Locate the cell with the specified text and output its [x, y] center coordinate. 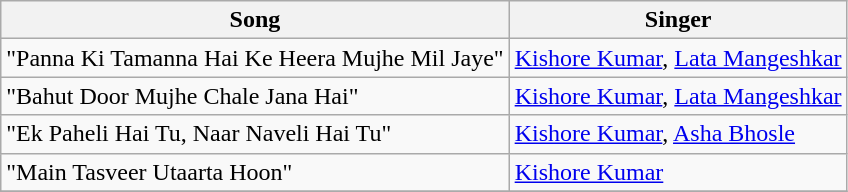
Kishore Kumar [678, 172]
Song [255, 20]
"Ek Paheli Hai Tu, Naar Naveli Hai Tu" [255, 134]
Kishore Kumar, Asha Bhosle [678, 134]
"Bahut Door Mujhe Chale Jana Hai" [255, 96]
"Panna Ki Tamanna Hai Ke Heera Mujhe Mil Jaye" [255, 58]
"Main Tasveer Utaarta Hoon" [255, 172]
Singer [678, 20]
